Output the (x, y) coordinate of the center of the cell containing the given text.  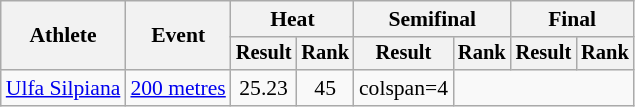
25.23 (264, 88)
Final (572, 19)
colspan=4 (404, 88)
Athlete (64, 36)
Ulfa Silpiana (64, 88)
200 metres (178, 88)
Heat (292, 19)
45 (325, 88)
Semifinal (432, 19)
Event (178, 36)
